Search for the cell housing the specified text and yield its (X, Y) center coordinate. 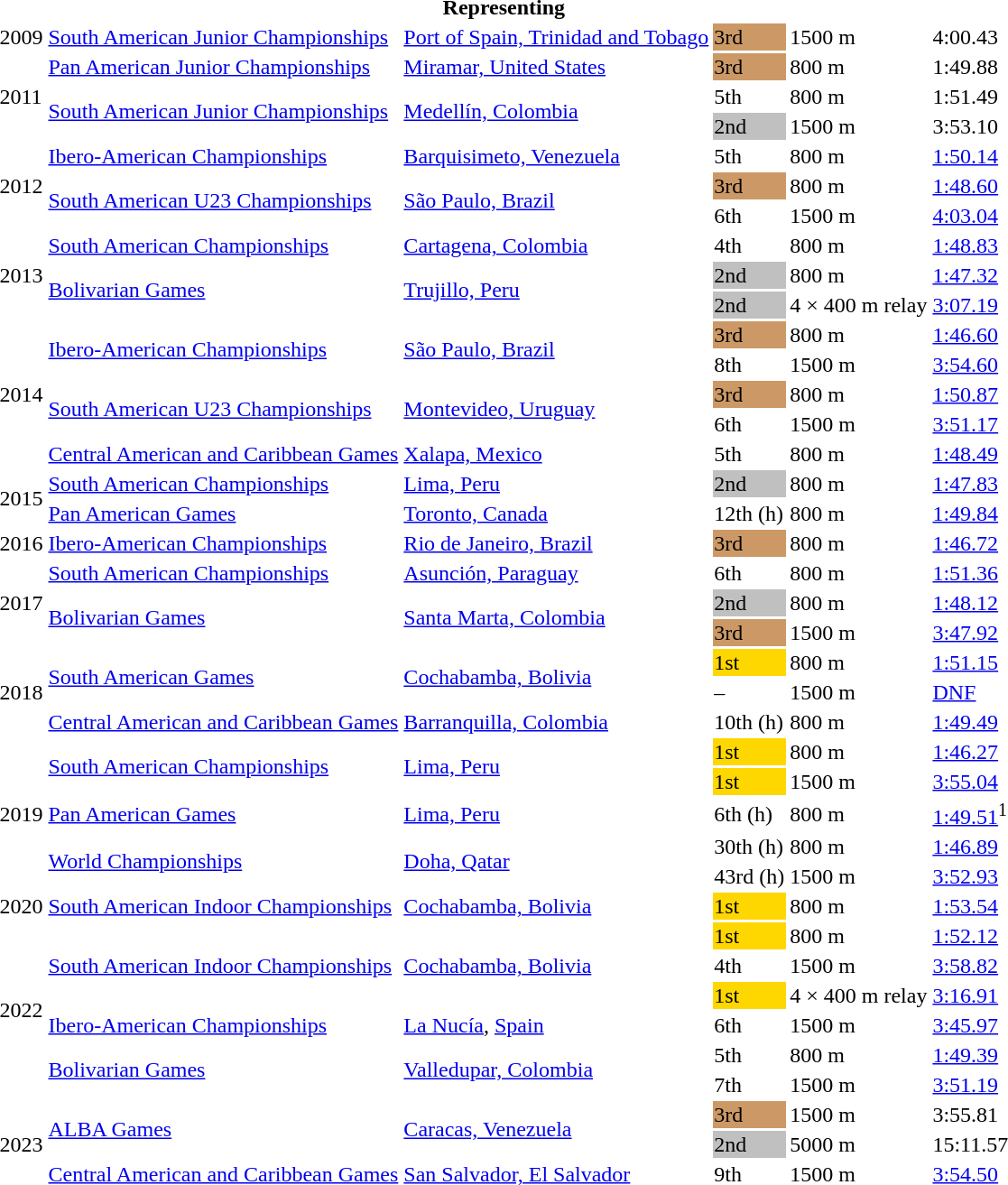
12th (h) (749, 514)
43rd (h) (749, 876)
30th (h) (749, 847)
Miramar, United States (556, 67)
Barquisimeto, Venezuela (556, 156)
Santa Marta, Colombia (556, 617)
ALBA Games (224, 1130)
Asunción, Paraguay (556, 573)
Trujillo, Peru (556, 291)
5000 m (859, 1144)
8th (749, 365)
Rio de Janeiro, Brazil (556, 543)
Xalapa, Mexico (556, 454)
7th (749, 1085)
Valledupar, Colombia (556, 1070)
La Nucía, Spain (556, 1025)
Barranquilla, Colombia (556, 722)
Montevideo, Uruguay (556, 410)
Port of Spain, Trinidad and Tobago (556, 37)
Pan American Junior Championships (224, 67)
Medellín, Colombia (556, 112)
Toronto, Canada (556, 514)
South American Games (224, 677)
Caracas, Venezuela (556, 1130)
10th (h) (749, 722)
6th (h) (749, 814)
Doha, Qatar (556, 861)
World Championships (224, 861)
Cartagena, Colombia (556, 245)
– (749, 692)
